For the text-containing cell, return its midpoint in [X, Y] coordinate format. 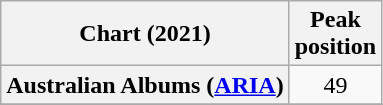
Australian Albums (ARIA) [145, 85]
49 [335, 85]
Chart (2021) [145, 34]
Peakposition [335, 34]
